For the text-containing cell, return its midpoint in (x, y) coordinate format. 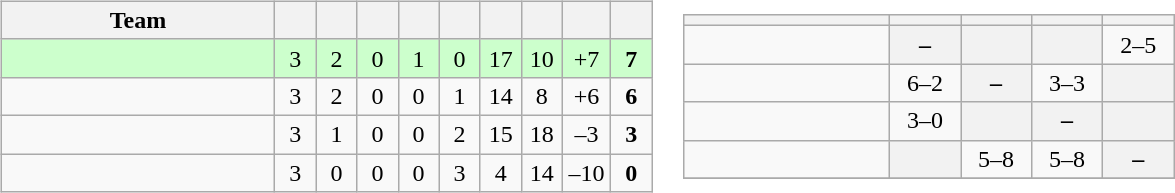
17 (500, 58)
7 (632, 58)
3–0 (924, 121)
+6 (586, 96)
–3 (586, 134)
Team (138, 20)
6–2 (924, 83)
15 (500, 134)
4 (500, 173)
18 (542, 134)
+7 (586, 58)
3–3 (1068, 83)
2–5 (1138, 45)
8 (542, 96)
6 (632, 96)
10 (542, 58)
–10 (586, 173)
